Scan for the cell matching the given text and deliver its [X, Y] coordinate at center. 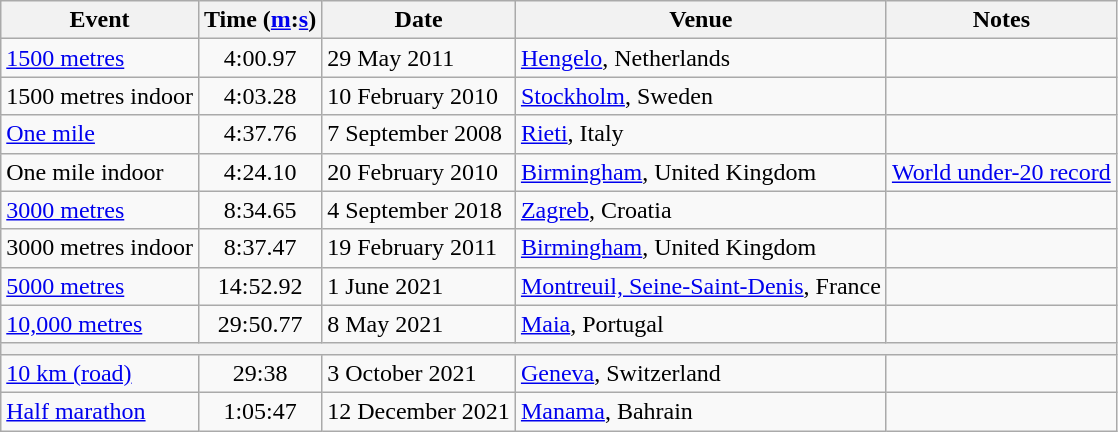
Manama, Bahrain [700, 411]
3 October 2021 [419, 373]
29 May 2011 [419, 58]
1500 metres [100, 58]
4:00.97 [260, 58]
20 February 2010 [419, 172]
Date [419, 20]
29:38 [260, 373]
Rieti, Italy [700, 134]
19 February 2011 [419, 248]
12 December 2021 [419, 411]
World under-20 record [1001, 172]
Zagreb, Croatia [700, 210]
Montreuil, Seine-Saint-Denis, France [700, 286]
3000 metres [100, 210]
7 September 2008 [419, 134]
5000 metres [100, 286]
8:37.47 [260, 248]
29:50.77 [260, 324]
14:52.92 [260, 286]
Maia, Portugal [700, 324]
10 February 2010 [419, 96]
One mile [100, 134]
Stockholm, Sweden [700, 96]
4:03.28 [260, 96]
Geneva, Switzerland [700, 373]
4:37.76 [260, 134]
4:24.10 [260, 172]
Hengelo, Netherlands [700, 58]
3000 metres indoor [100, 248]
Event [100, 20]
Time (m:s) [260, 20]
Notes [1001, 20]
1500 metres indoor [100, 96]
One mile indoor [100, 172]
8:34.65 [260, 210]
8 May 2021 [419, 324]
10 km (road) [100, 373]
Venue [700, 20]
4 September 2018 [419, 210]
Half marathon [100, 411]
1 June 2021 [419, 286]
10,000 metres [100, 324]
1:05:47 [260, 411]
